Provide the [x, y] coordinate of the cell's center where the given text is located.  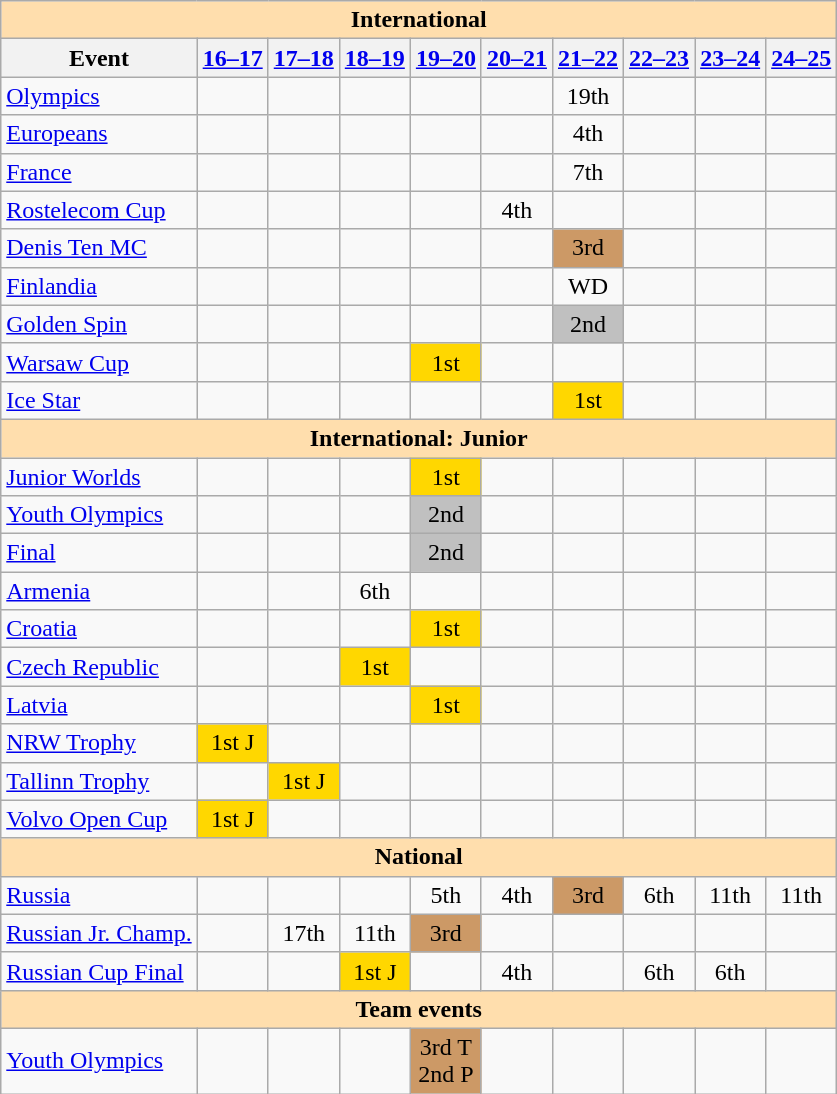
21–22 [588, 58]
Russia [99, 895]
Golden Spin [99, 324]
France [99, 172]
19–20 [446, 58]
19th [588, 96]
Ice Star [99, 400]
National [419, 857]
Russian Cup Final [99, 971]
Tallinn Trophy [99, 781]
Olympics [99, 96]
Denis Ten MC [99, 248]
Armenia [99, 591]
Volvo Open Cup [99, 819]
24–25 [802, 58]
Team events [419, 1009]
NRW Trophy [99, 743]
Europeans [99, 134]
Rostelecom Cup [99, 210]
7th [588, 172]
23–24 [730, 58]
20–21 [516, 58]
Croatia [99, 629]
International [419, 20]
Final [99, 553]
3rd T 2nd P [446, 1060]
Finlandia [99, 286]
WD [588, 286]
Czech Republic [99, 667]
International: Junior [419, 438]
22–23 [660, 58]
Latvia [99, 705]
5th [446, 895]
16–17 [232, 58]
Warsaw Cup [99, 362]
Russian Jr. Champ. [99, 933]
17–18 [304, 58]
17th [304, 933]
18–19 [374, 58]
Event [99, 58]
Junior Worlds [99, 477]
